Return [x, y] of the center of cell containing provided text 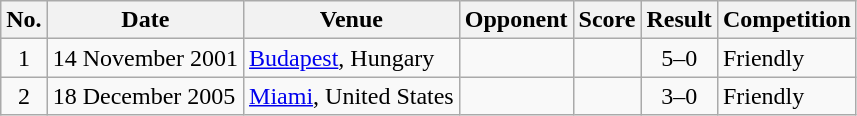
Competition [786, 20]
Opponent [516, 20]
14 November 2001 [145, 58]
Score [607, 20]
Budapest, Hungary [352, 58]
Venue [352, 20]
2 [24, 96]
Result [679, 20]
1 [24, 58]
18 December 2005 [145, 96]
5–0 [679, 58]
Miami, United States [352, 96]
No. [24, 20]
Date [145, 20]
3–0 [679, 96]
